Extract the [X, Y] coordinate from the center of the cell holding the provided text.  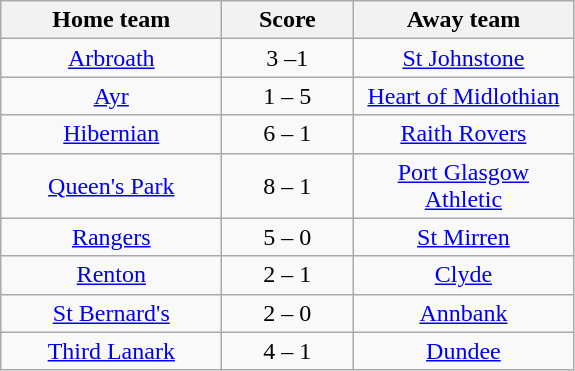
3 –1 [288, 58]
Away team [464, 20]
St Bernard's [112, 313]
Clyde [464, 275]
5 – 0 [288, 237]
2 – 0 [288, 313]
Rangers [112, 237]
Hibernian [112, 134]
Queen's Park [112, 186]
Renton [112, 275]
St Johnstone [464, 58]
Raith Rovers [464, 134]
Home team [112, 20]
Third Lanark [112, 351]
8 – 1 [288, 186]
1 – 5 [288, 96]
Ayr [112, 96]
Annbank [464, 313]
Heart of Midlothian [464, 96]
Dundee [464, 351]
4 – 1 [288, 351]
St Mirren [464, 237]
Port Glasgow Athletic [464, 186]
6 – 1 [288, 134]
Arbroath [112, 58]
Score [288, 20]
2 – 1 [288, 275]
